Return the [X, Y] coordinate for the center point of the cell that contains the specified text.  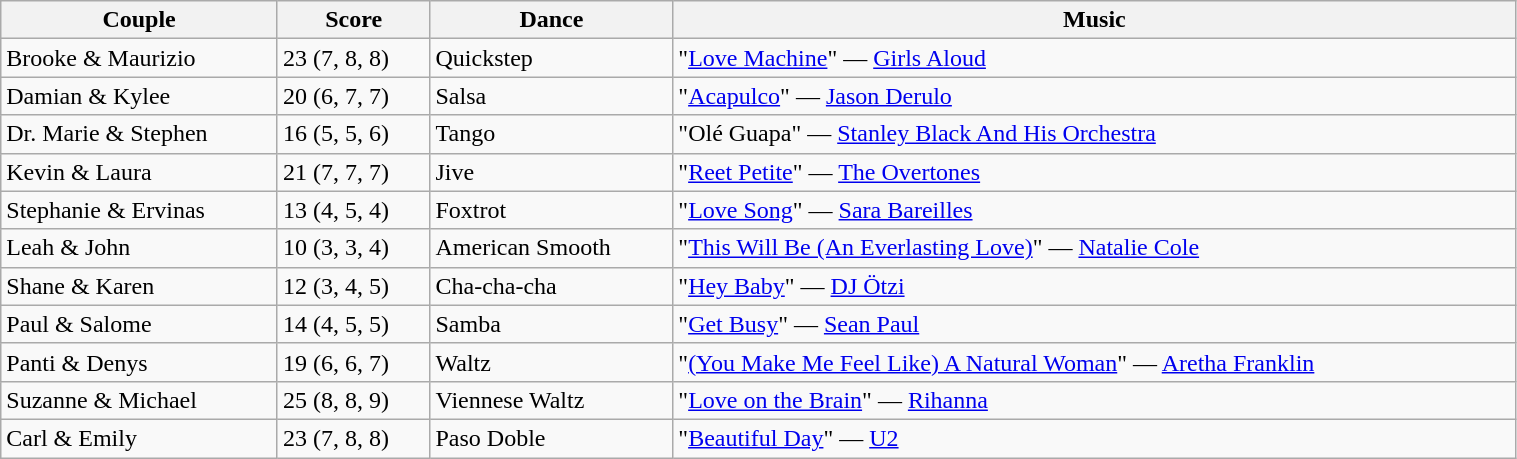
Quickstep [552, 58]
Jive [552, 172]
Salsa [552, 96]
"This Will Be (An Everlasting Love)" — Natalie Cole [1094, 248]
"Love Machine" — Girls Aloud [1094, 58]
Dr. Marie & Stephen [140, 134]
"Love Song" — Sara Bareilles [1094, 210]
Samba [552, 324]
Foxtrot [552, 210]
Carl & Emily [140, 438]
14 (4, 5, 5) [354, 324]
"Reet Petite" — The Overtones [1094, 172]
25 (8, 8, 9) [354, 400]
Viennese Waltz [552, 400]
"Olé Guapa" — Stanley Black And His Orchestra [1094, 134]
Suzanne & Michael [140, 400]
Score [354, 20]
13 (4, 5, 4) [354, 210]
"Love on the Brain" — Rihanna [1094, 400]
12 (3, 4, 5) [354, 286]
21 (7, 7, 7) [354, 172]
Cha-cha-cha [552, 286]
10 (3, 3, 4) [354, 248]
American Smooth [552, 248]
Paul & Salome [140, 324]
Shane & Karen [140, 286]
"Beautiful Day" — U2 [1094, 438]
Brooke & Maurizio [140, 58]
Damian & Kylee [140, 96]
20 (6, 7, 7) [354, 96]
19 (6, 6, 7) [354, 362]
Waltz [552, 362]
"(You Make Me Feel Like) A Natural Woman" — Aretha Franklin [1094, 362]
16 (5, 5, 6) [354, 134]
Leah & John [140, 248]
"Acapulco" — Jason Derulo [1094, 96]
Couple [140, 20]
"Get Busy" — Sean Paul [1094, 324]
Tango [552, 134]
Kevin & Laura [140, 172]
Dance [552, 20]
"Hey Baby" — DJ Ötzi [1094, 286]
Stephanie & Ervinas [140, 210]
Music [1094, 20]
Panti & Denys [140, 362]
Paso Doble [552, 438]
